Locate the cell with the specified text and output its [X, Y] center coordinate. 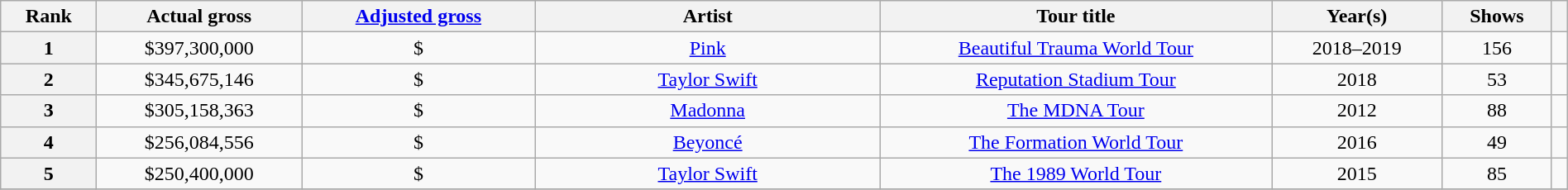
2 [49, 79]
1 [49, 48]
2015 [1357, 173]
$397,300,000 [199, 48]
$345,675,146 [199, 79]
$256,084,556 [199, 142]
4 [49, 142]
Beautiful Trauma World Tour [1076, 48]
85 [1497, 173]
Rank [49, 17]
Shows [1497, 17]
2018–2019 [1357, 48]
Adjusted gross [418, 17]
Tour title [1076, 17]
2016 [1357, 142]
2012 [1357, 111]
The 1989 World Tour [1076, 173]
5 [49, 173]
$305,158,363 [199, 111]
88 [1497, 111]
The Formation World Tour [1076, 142]
Beyoncé [708, 142]
Artist [708, 17]
The MDNA Tour [1076, 111]
2018 [1357, 79]
3 [49, 111]
49 [1497, 142]
$250,400,000 [199, 173]
Pink [708, 48]
Actual gross [199, 17]
Madonna [708, 111]
Reputation Stadium Tour [1076, 79]
156 [1497, 48]
Year(s) [1357, 17]
53 [1497, 79]
